Return (x, y) of the center of cell containing provided text 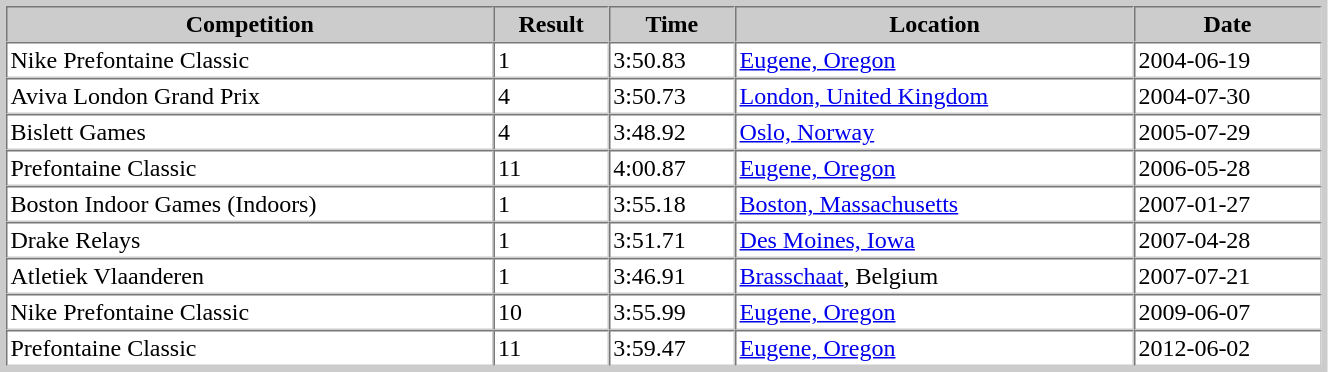
2006-05-28 (1228, 168)
Result (552, 24)
Atletiek Vlaanderen (250, 276)
Boston Indoor Games (Indoors) (250, 204)
Brasschaat, Belgium (934, 276)
Boston, Massachusetts (934, 204)
3:59.47 (672, 348)
Time (672, 24)
Aviva London Grand Prix (250, 96)
Location (934, 24)
2005-07-29 (1228, 132)
3:55.18 (672, 204)
2007-07-21 (1228, 276)
Drake Relays (250, 240)
10 (552, 312)
3:50.73 (672, 96)
2007-04-28 (1228, 240)
2007-01-27 (1228, 204)
2004-06-19 (1228, 60)
3:46.91 (672, 276)
3:51.71 (672, 240)
2004-07-30 (1228, 96)
4:00.87 (672, 168)
3:50.83 (672, 60)
Oslo, Norway (934, 132)
London, United Kingdom (934, 96)
3:55.99 (672, 312)
2009-06-07 (1228, 312)
Date (1228, 24)
Des Moines, Iowa (934, 240)
Bislett Games (250, 132)
Competition (250, 24)
2012-06-02 (1228, 348)
3:48.92 (672, 132)
